Capture the cell that displays the provided text and extract its (X, Y) central coordinate. 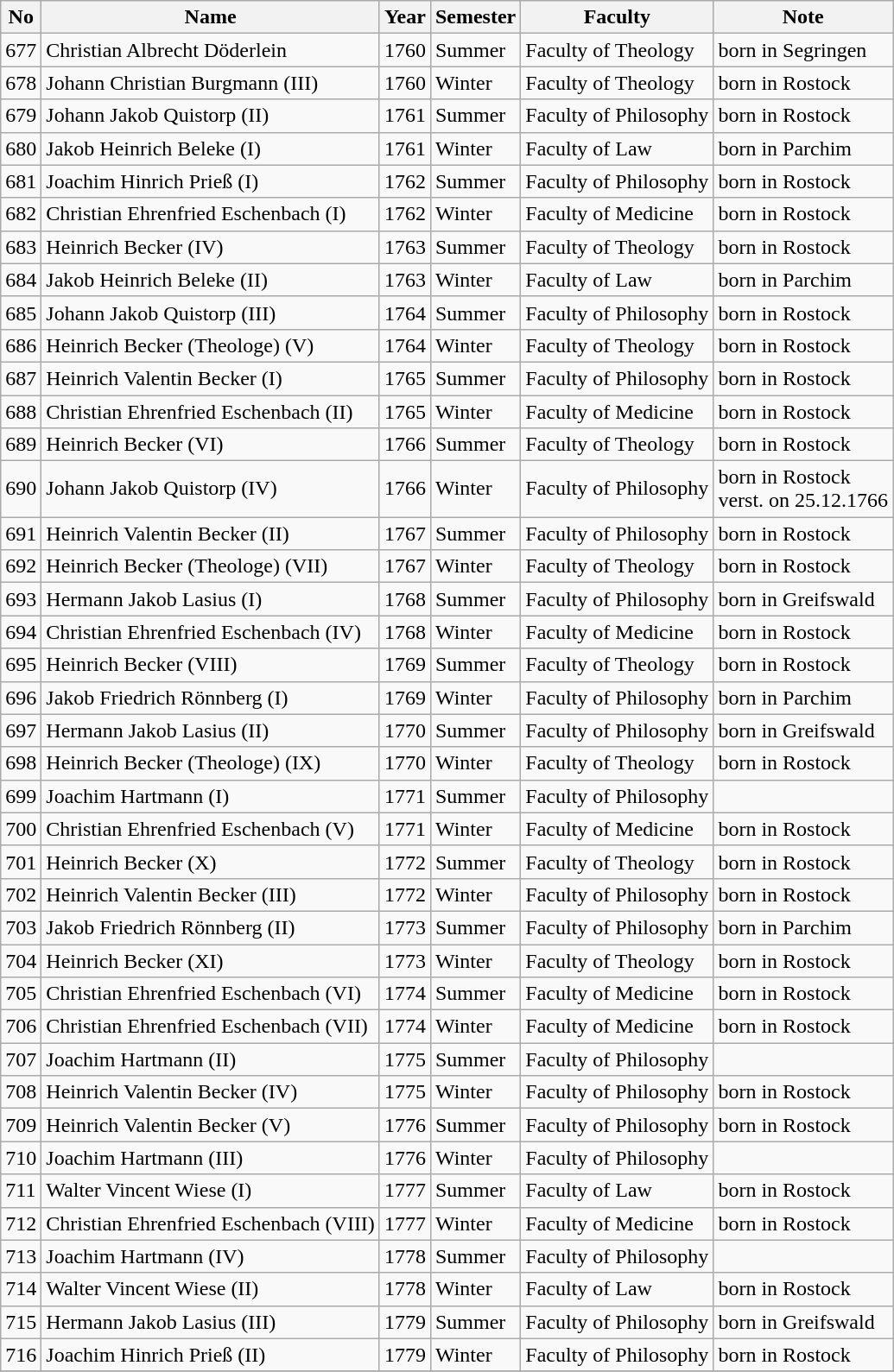
Johann Jakob Quistorp (II) (211, 116)
Heinrich Valentin Becker (I) (211, 378)
Heinrich Becker (IV) (211, 247)
681 (21, 181)
Johann Christian Burgmann (III) (211, 83)
678 (21, 83)
Johann Jakob Quistorp (IV) (211, 489)
Hermann Jakob Lasius (I) (211, 599)
697 (21, 730)
Heinrich Valentin Becker (III) (211, 895)
Christian Ehrenfried Eschenbach (VIII) (211, 1223)
Jakob Heinrich Beleke (I) (211, 149)
703 (21, 927)
710 (21, 1158)
682 (21, 214)
Semester (475, 17)
Heinrich Becker (XI) (211, 961)
Christian Albrecht Döderlein (211, 50)
709 (21, 1125)
Jakob Heinrich Beleke (II) (211, 280)
Joachim Hinrich Prieß (II) (211, 1355)
Heinrich Becker (VIII) (211, 665)
Note (803, 17)
708 (21, 1092)
Heinrich Valentin Becker (II) (211, 534)
Faculty (617, 17)
Joachim Hinrich Prieß (I) (211, 181)
707 (21, 1059)
Christian Ehrenfried Eschenbach (I) (211, 214)
706 (21, 1027)
Joachim Hartmann (IV) (211, 1256)
705 (21, 994)
born in Segringen (803, 50)
687 (21, 378)
712 (21, 1223)
Heinrich Valentin Becker (IV) (211, 1092)
Heinrich Becker (X) (211, 862)
692 (21, 566)
684 (21, 280)
Christian Ehrenfried Eschenbach (VI) (211, 994)
702 (21, 895)
686 (21, 345)
688 (21, 412)
Hermann Jakob Lasius (II) (211, 730)
Heinrich Becker (Theologe) (V) (211, 345)
711 (21, 1191)
Heinrich Becker (Theologe) (IX) (211, 763)
698 (21, 763)
Christian Ehrenfried Eschenbach (II) (211, 412)
694 (21, 632)
Christian Ehrenfried Eschenbach (V) (211, 829)
700 (21, 829)
679 (21, 116)
683 (21, 247)
713 (21, 1256)
714 (21, 1289)
690 (21, 489)
Jakob Friedrich Rönnberg (II) (211, 927)
677 (21, 50)
Heinrich Valentin Becker (V) (211, 1125)
680 (21, 149)
Joachim Hartmann (I) (211, 796)
Year (404, 17)
Heinrich Becker (VI) (211, 445)
Walter Vincent Wiese (II) (211, 1289)
Name (211, 17)
Walter Vincent Wiese (I) (211, 1191)
704 (21, 961)
695 (21, 665)
691 (21, 534)
699 (21, 796)
Jakob Friedrich Rönnberg (I) (211, 698)
Heinrich Becker (Theologe) (VII) (211, 566)
685 (21, 313)
689 (21, 445)
Joachim Hartmann (II) (211, 1059)
693 (21, 599)
696 (21, 698)
716 (21, 1355)
Hermann Jakob Lasius (III) (211, 1322)
born in Rostockverst. on 25.12.1766 (803, 489)
Johann Jakob Quistorp (III) (211, 313)
No (21, 17)
715 (21, 1322)
701 (21, 862)
Christian Ehrenfried Eschenbach (IV) (211, 632)
Christian Ehrenfried Eschenbach (VII) (211, 1027)
Joachim Hartmann (III) (211, 1158)
